From the cell containing the given text, extract its center point as (x, y) coordinate. 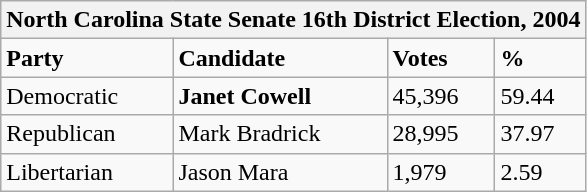
28,995 (441, 134)
Votes (441, 58)
Jason Mara (280, 172)
1,979 (441, 172)
% (540, 58)
Party (87, 58)
Republican (87, 134)
37.97 (540, 134)
Democratic (87, 96)
59.44 (540, 96)
Candidate (280, 58)
Libertarian (87, 172)
2.59 (540, 172)
North Carolina State Senate 16th District Election, 2004 (294, 20)
45,396 (441, 96)
Mark Bradrick (280, 134)
Janet Cowell (280, 96)
